Return [x, y] of the center of cell containing provided text 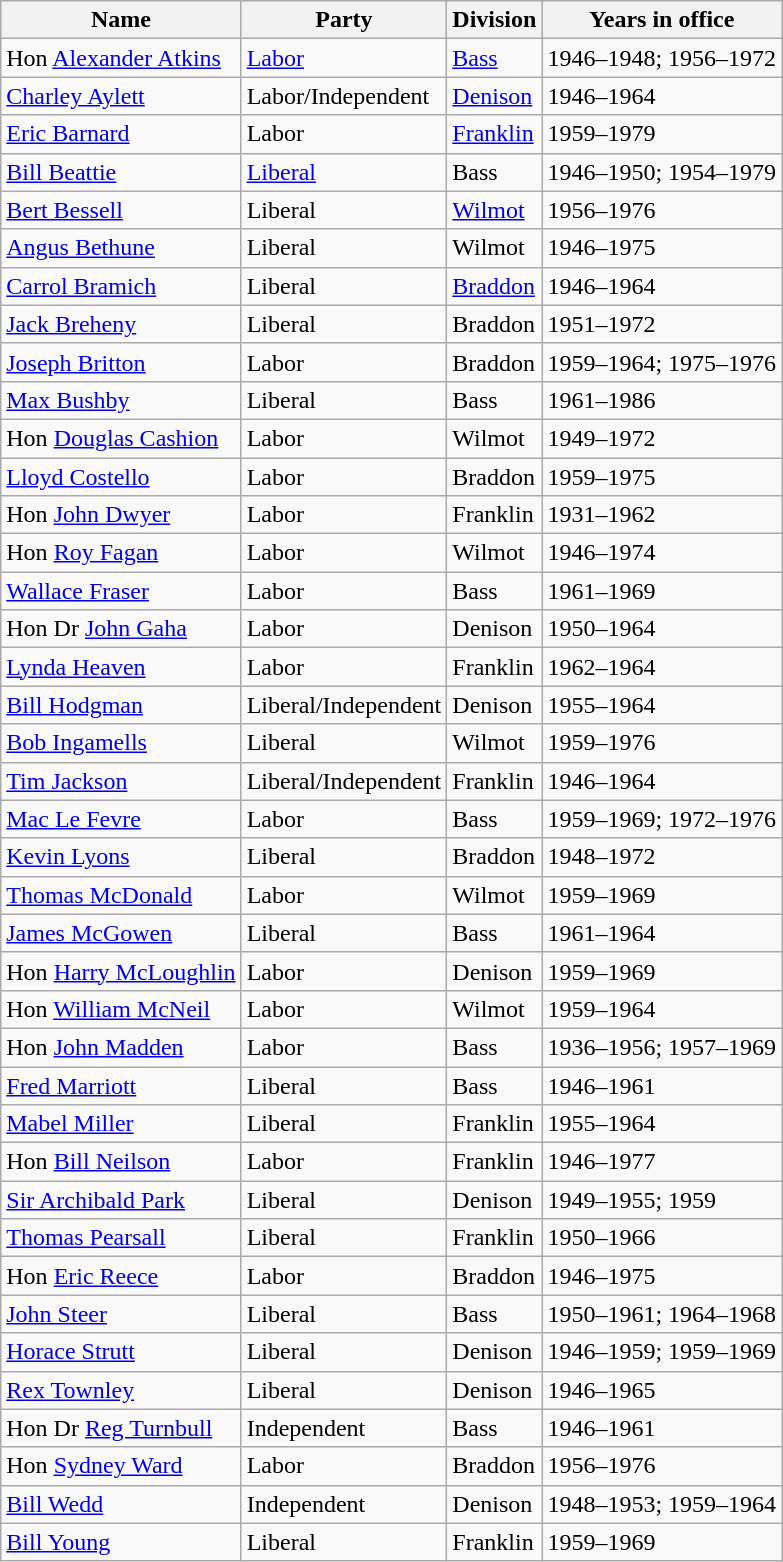
Fred Marriott [121, 1085]
Lloyd Costello [121, 477]
Hon Harry McLoughlin [121, 971]
Mabel Miller [121, 1124]
Hon John Dwyer [121, 515]
Thomas Pearsall [121, 1238]
1950–1961; 1964–1968 [662, 1314]
Labor/Independent [344, 96]
1931–1962 [662, 515]
1950–1966 [662, 1238]
1949–1972 [662, 438]
1959–1976 [662, 743]
Hon Roy Fagan [121, 553]
Hon Dr John Gaha [121, 629]
1946–1959; 1959–1969 [662, 1352]
Lynda Heaven [121, 667]
1961–1969 [662, 591]
Name [121, 20]
Years in office [662, 20]
1962–1964 [662, 667]
1950–1964 [662, 629]
Rex Townley [121, 1390]
Hon John Madden [121, 1047]
Joseph Britton [121, 362]
Hon Douglas Cashion [121, 438]
Bob Ingamells [121, 743]
1936–1956; 1957–1969 [662, 1047]
1959–1964 [662, 1009]
Bill Beattie [121, 172]
Party [344, 20]
John Steer [121, 1314]
James McGowen [121, 933]
Bill Young [121, 1542]
Hon Eric Reece [121, 1276]
Angus Bethune [121, 248]
Bill Hodgman [121, 705]
Sir Archibald Park [121, 1200]
Wallace Fraser [121, 591]
1949–1955; 1959 [662, 1200]
1961–1964 [662, 933]
Hon William McNeil [121, 1009]
1959–1975 [662, 477]
Charley Aylett [121, 96]
Bert Bessell [121, 210]
1946–1974 [662, 553]
1946–1965 [662, 1390]
1959–1979 [662, 134]
Max Bushby [121, 400]
Eric Barnard [121, 134]
Mac Le Fevre [121, 819]
1948–1953; 1959–1964 [662, 1504]
1948–1972 [662, 857]
Tim Jackson [121, 781]
Hon Alexander Atkins [121, 58]
1946–1948; 1956–1972 [662, 58]
Kevin Lyons [121, 857]
Horace Strutt [121, 1352]
1961–1986 [662, 400]
Division [494, 20]
Carrol Bramich [121, 286]
1959–1969; 1972–1976 [662, 819]
Hon Dr Reg Turnbull [121, 1428]
Hon Sydney Ward [121, 1466]
1946–1977 [662, 1162]
1951–1972 [662, 324]
Jack Breheny [121, 324]
1959–1964; 1975–1976 [662, 362]
Bill Wedd [121, 1504]
Thomas McDonald [121, 895]
1946–1950; 1954–1979 [662, 172]
Hon Bill Neilson [121, 1162]
